Scan for the cell matching the given text and deliver its (x, y) coordinate at center. 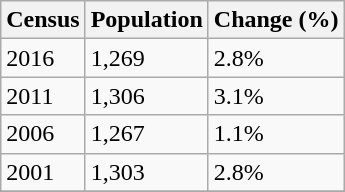
Change (%) (276, 20)
1,267 (146, 134)
1,269 (146, 58)
Population (146, 20)
1.1% (276, 134)
Census (43, 20)
1,306 (146, 96)
2001 (43, 172)
2006 (43, 134)
2016 (43, 58)
3.1% (276, 96)
1,303 (146, 172)
2011 (43, 96)
